Provide the [x, y] coordinate of the cell's center where the given text is located.  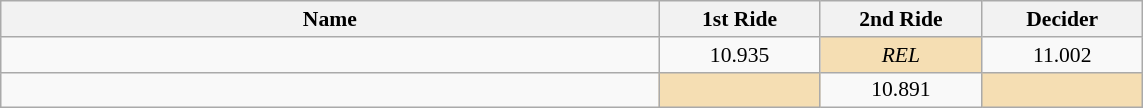
10.935 [740, 55]
REL [900, 55]
11.002 [1062, 55]
Name [330, 19]
Decider [1062, 19]
10.891 [900, 90]
1st Ride [740, 19]
2nd Ride [900, 19]
